From the cell containing the given text, extract its center point as [x, y] coordinate. 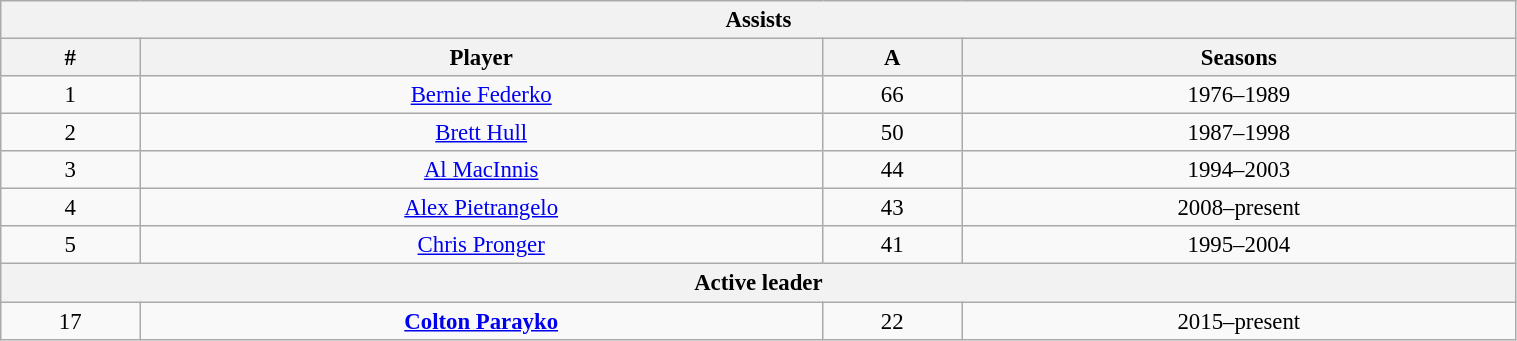
22 [892, 321]
Brett Hull [482, 133]
Seasons [1239, 58]
17 [70, 321]
Active leader [758, 283]
4 [70, 208]
2008–present [1239, 208]
# [70, 58]
50 [892, 133]
44 [892, 170]
Al MacInnis [482, 170]
1987–1998 [1239, 133]
1994–2003 [1239, 170]
2 [70, 133]
2015–present [1239, 321]
1 [70, 95]
Alex Pietrangelo [482, 208]
A [892, 58]
1995–2004 [1239, 245]
Player [482, 58]
Chris Pronger [482, 245]
1976–1989 [1239, 95]
Assists [758, 20]
43 [892, 208]
5 [70, 245]
Bernie Federko [482, 95]
Colton Parayko [482, 321]
3 [70, 170]
66 [892, 95]
41 [892, 245]
